Return the (x, y) coordinate for the center point of the cell that contains the specified text.  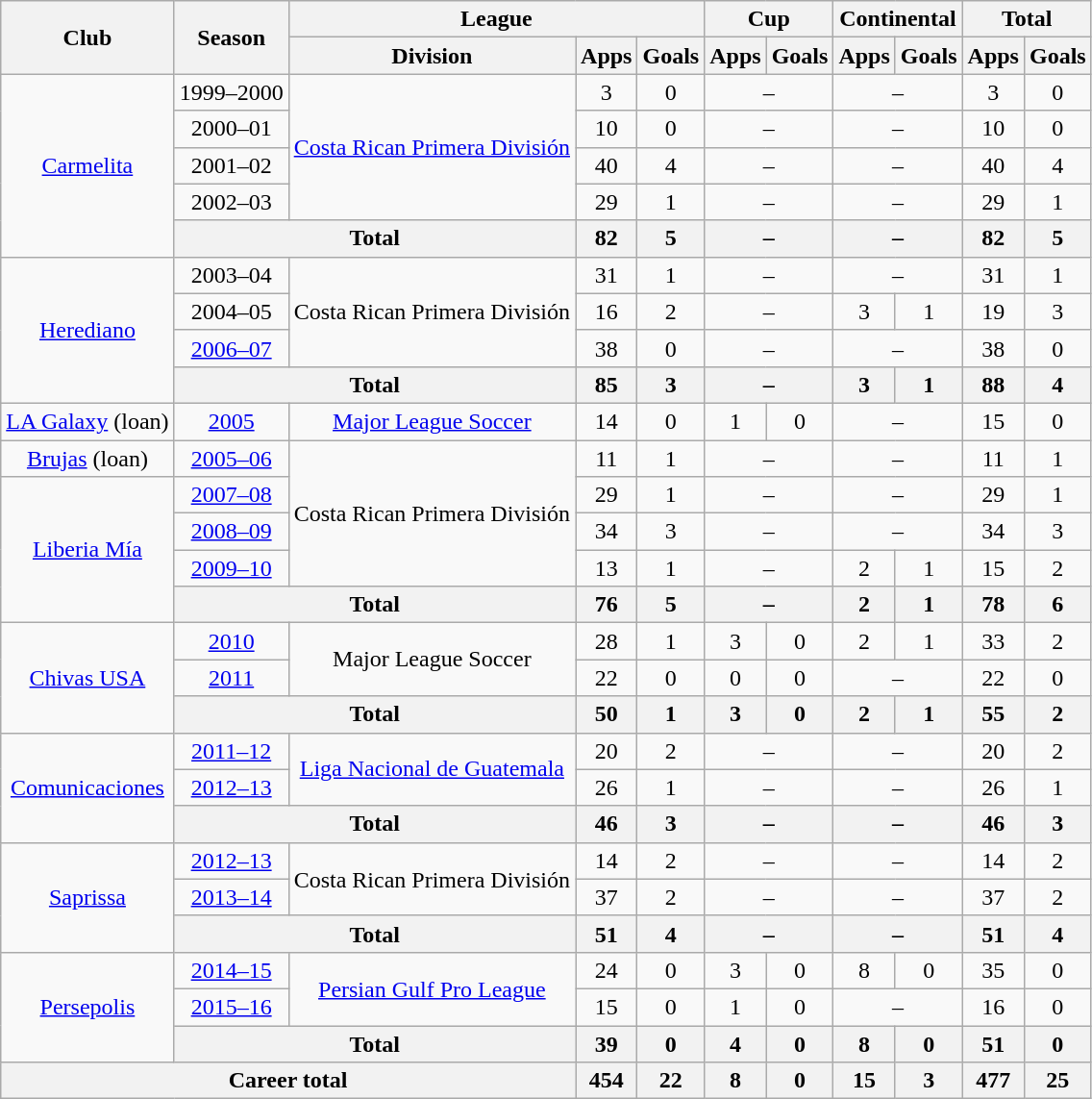
Liberia Mía (87, 550)
2005 (231, 421)
2004–05 (231, 312)
454 (607, 1081)
Saprissa (87, 897)
24 (607, 970)
2011 (231, 678)
Herediano (87, 330)
Comunicaciones (87, 787)
6 (1057, 605)
1999–2000 (231, 92)
Season (231, 37)
2002–03 (231, 202)
2014–15 (231, 970)
Persian Gulf Pro League (432, 988)
35 (993, 970)
Carmelita (87, 165)
League (496, 19)
33 (993, 641)
Liga Nacional de Guatemala (432, 769)
19 (993, 312)
Chivas USA (87, 678)
88 (993, 385)
2011–12 (231, 751)
Continental (898, 19)
55 (993, 714)
LA Galaxy (loan) (87, 421)
85 (607, 385)
2015–16 (231, 1007)
2001–02 (231, 165)
Career total (288, 1081)
Division (432, 56)
2010 (231, 641)
2003–04 (231, 275)
2007–08 (231, 495)
2013–14 (231, 897)
2006–07 (231, 348)
78 (993, 605)
28 (607, 641)
13 (607, 568)
Club (87, 37)
477 (993, 1081)
39 (607, 1043)
Persepolis (87, 1007)
2005–06 (231, 459)
Cup (769, 19)
50 (607, 714)
Brujas (loan) (87, 459)
76 (607, 605)
25 (1057, 1081)
2000–01 (231, 129)
2009–10 (231, 568)
2008–09 (231, 532)
